Return the (X, Y) coordinate for the center point of the cell that contains the specified text.  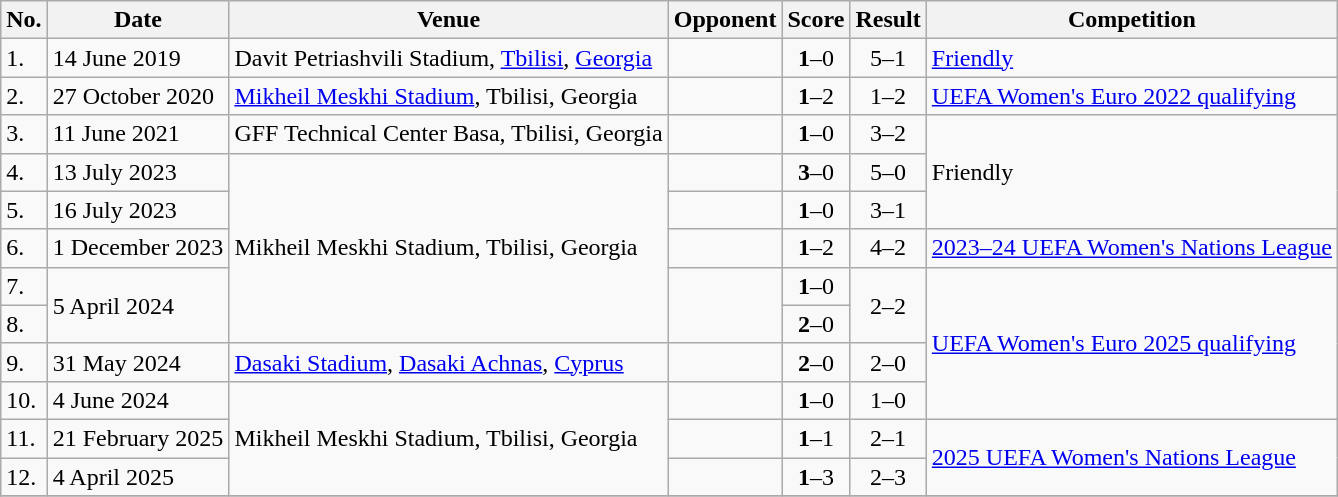
8. (24, 324)
Competition (1132, 20)
3. (24, 134)
7. (24, 286)
3–1 (888, 210)
3–2 (888, 134)
13 July 2023 (138, 172)
21 February 2025 (138, 438)
4 June 2024 (138, 400)
1–3 (816, 477)
2–3 (888, 477)
UEFA Women's Euro 2022 qualifying (1132, 96)
4–2 (888, 248)
1–1 (816, 438)
12. (24, 477)
2025 UEFA Women's Nations League (1132, 457)
10. (24, 400)
GFF Technical Center Basa, Tbilisi, Georgia (448, 134)
1 December 2023 (138, 248)
5–0 (888, 172)
UEFA Women's Euro 2025 qualifying (1132, 343)
2–2 (888, 305)
9. (24, 362)
No. (24, 20)
Davit Petriashvili Stadium, Tbilisi, Georgia (448, 58)
4 April 2025 (138, 477)
14 June 2019 (138, 58)
5 April 2024 (138, 305)
2023–24 UEFA Women's Nations League (1132, 248)
Venue (448, 20)
5–1 (888, 58)
4. (24, 172)
Result (888, 20)
6. (24, 248)
1. (24, 58)
2. (24, 96)
2–1 (888, 438)
Score (816, 20)
11. (24, 438)
31 May 2024 (138, 362)
11 June 2021 (138, 134)
Dasaki Stadium, Dasaki Achnas, Cyprus (448, 362)
16 July 2023 (138, 210)
3–0 (816, 172)
Date (138, 20)
Opponent (725, 20)
5. (24, 210)
27 October 2020 (138, 96)
